Capture the cell that displays the provided text and extract its [X, Y] central coordinate. 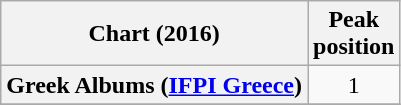
Peakposition [354, 34]
1 [354, 85]
Greek Albums (IFPI Greece) [154, 85]
Chart (2016) [154, 34]
